Identify which cell holds the provided text, then report its (X, Y) central coordinate. 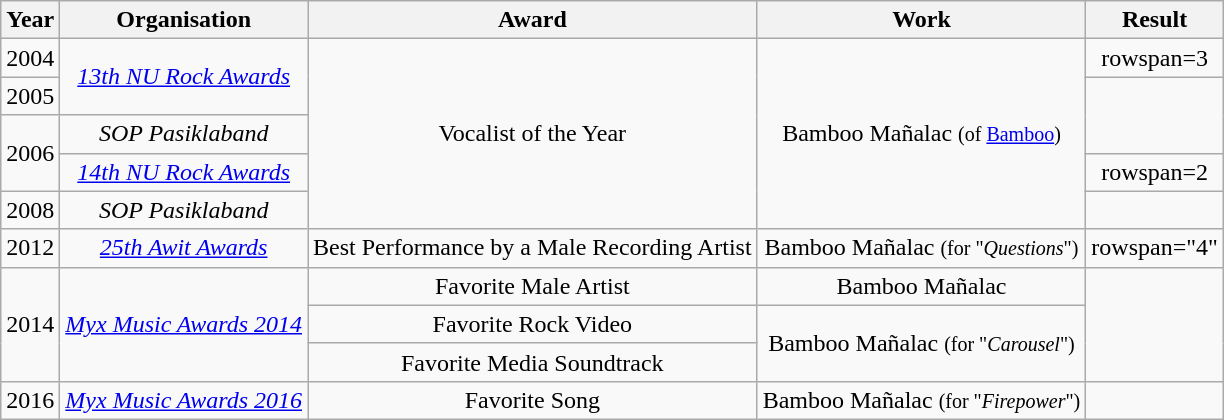
Year (30, 20)
Favorite Song (533, 400)
13th NU Rock Awards (184, 77)
rowspan=3 (1155, 58)
Bamboo Mañalac (922, 286)
rowspan="4" (1155, 248)
Result (1155, 20)
25th Awit Awards (184, 248)
Bamboo Mañalac (of Bamboo) (922, 134)
Award (533, 20)
rowspan=2 (1155, 172)
Bamboo Mañalac (for "Carousel") (922, 343)
2006 (30, 153)
Favorite Media Soundtrack (533, 362)
Bamboo Mañalac (for "Firepower") (922, 400)
Best Performance by a Male Recording Artist (533, 248)
Favorite Male Artist (533, 286)
2012 (30, 248)
2008 (30, 210)
2014 (30, 324)
Bamboo Mañalac (for "Questions") (922, 248)
2016 (30, 400)
Favorite Rock Video (533, 324)
Myx Music Awards 2016 (184, 400)
14th NU Rock Awards (184, 172)
Vocalist of the Year (533, 134)
Myx Music Awards 2014 (184, 324)
2005 (30, 96)
Work (922, 20)
Organisation (184, 20)
2004 (30, 58)
